Find where the given text appears and provide that cell's center as (X, Y) coordinate. 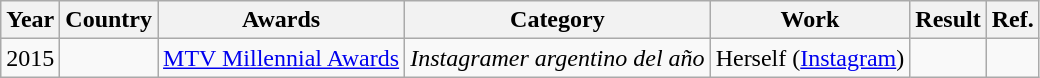
Instagramer argentino del año (558, 58)
Herself (Instagram) (810, 58)
Awards (282, 20)
2015 (30, 58)
Work (810, 20)
Result (948, 20)
Year (30, 20)
Ref. (1012, 20)
Category (558, 20)
MTV Millennial Awards (282, 58)
Country (109, 20)
